Return the [X, Y] coordinate for the center point of the cell that contains the specified text.  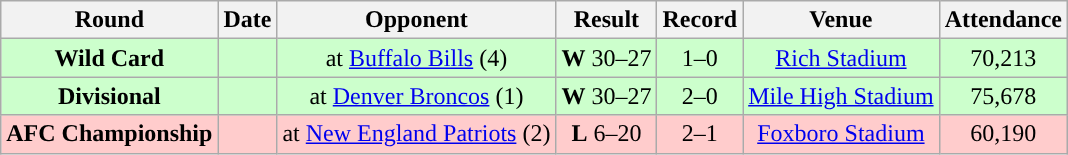
Record [700, 20]
AFC Championship [110, 134]
2–0 [700, 96]
70,213 [1003, 58]
at New England Patriots (2) [416, 134]
at Denver Broncos (1) [416, 96]
Venue [841, 20]
1–0 [700, 58]
Divisional [110, 96]
75,678 [1003, 96]
Date [248, 20]
60,190 [1003, 134]
Attendance [1003, 20]
Result [606, 20]
L 6–20 [606, 134]
Rich Stadium [841, 58]
Round [110, 20]
at Buffalo Bills (4) [416, 58]
Foxboro Stadium [841, 134]
Mile High Stadium [841, 96]
Wild Card [110, 58]
2–1 [700, 134]
Opponent [416, 20]
